For the text-containing cell, return its midpoint in [x, y] coordinate format. 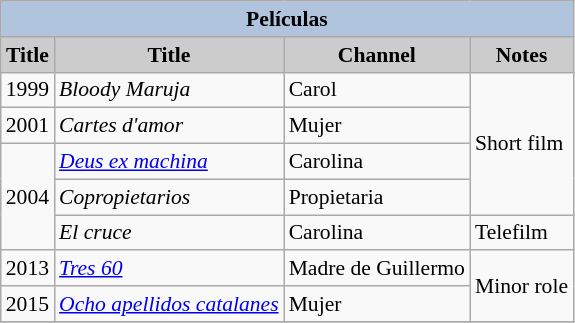
Películas [287, 19]
Tres 60 [169, 269]
Minor role [522, 286]
Deus ex machina [169, 162]
1999 [28, 90]
El cruce [169, 233]
2015 [28, 304]
Propietaria [377, 197]
Carol [377, 90]
Cartes d'amor [169, 126]
Ocho apellidos catalanes [169, 304]
Notes [522, 55]
2013 [28, 269]
Channel [377, 55]
Telefilm [522, 233]
Bloody Maruja [169, 90]
2001 [28, 126]
Madre de Guillermo [377, 269]
2004 [28, 198]
Copropietarios [169, 197]
Short film [522, 143]
